Provide the [X, Y] coordinate of the cell's center where the given text is located.  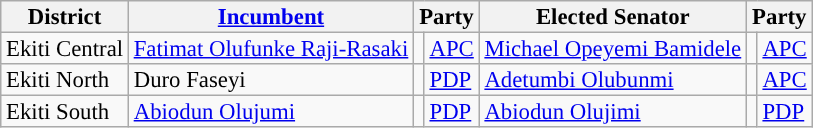
Duro Faseyi [270, 80]
Elected Senator [612, 17]
Incumbent [270, 17]
Ekiti Central [65, 49]
Abiodun Olujimi [612, 112]
Ekiti North [65, 80]
Ekiti South [65, 112]
Michael Opeyemi Bamidele [612, 49]
Adetumbi Olubunmi [612, 80]
District [65, 17]
Abiodun Olujumi [270, 112]
Fatimat Olufunke Raji-Rasaki [270, 49]
